From the cell containing the given text, extract its center point as [x, y] coordinate. 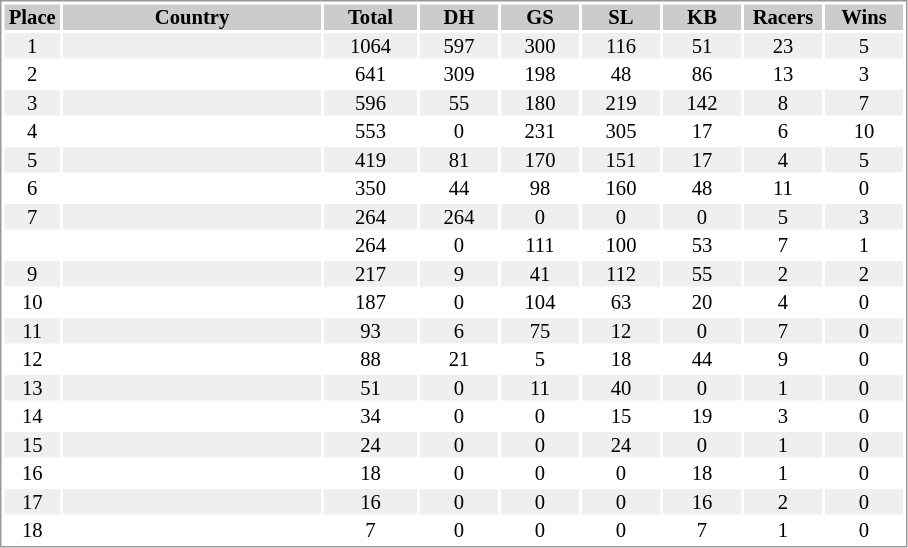
8 [783, 103]
Country [192, 17]
GS [540, 17]
88 [370, 359]
187 [370, 303]
34 [370, 417]
112 [621, 274]
219 [621, 103]
419 [370, 160]
170 [540, 160]
111 [540, 245]
104 [540, 303]
KB [702, 17]
Racers [783, 17]
180 [540, 103]
20 [702, 303]
14 [32, 417]
53 [702, 245]
1064 [370, 46]
350 [370, 189]
75 [540, 331]
63 [621, 303]
309 [459, 75]
597 [459, 46]
596 [370, 103]
19 [702, 417]
231 [540, 131]
198 [540, 75]
100 [621, 245]
40 [621, 388]
DH [459, 17]
Place [32, 17]
300 [540, 46]
86 [702, 75]
98 [540, 189]
Total [370, 17]
SL [621, 17]
81 [459, 160]
116 [621, 46]
160 [621, 189]
142 [702, 103]
Wins [864, 17]
93 [370, 331]
305 [621, 131]
553 [370, 131]
217 [370, 274]
41 [540, 274]
151 [621, 160]
641 [370, 75]
21 [459, 359]
23 [783, 46]
